Determine the [x, y] coordinate at the center of the cell enclosing the given text.  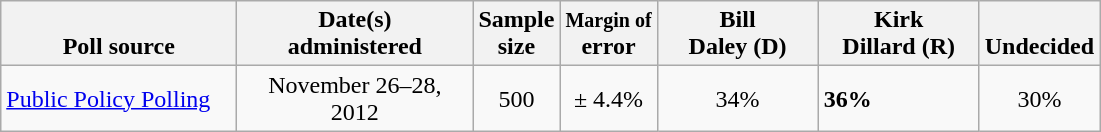
500 [516, 98]
Date(s)administered [355, 34]
Margin oferror [608, 34]
30% [1039, 98]
KirkDillard (R) [898, 34]
Poll source [119, 34]
Undecided [1039, 34]
36% [898, 98]
34% [738, 98]
BillDaley (D) [738, 34]
November 26–28, 2012 [355, 98]
Samplesize [516, 34]
Public Policy Polling [119, 98]
± 4.4% [608, 98]
